Find where the given text appears and provide that cell's center as [X, Y] coordinate. 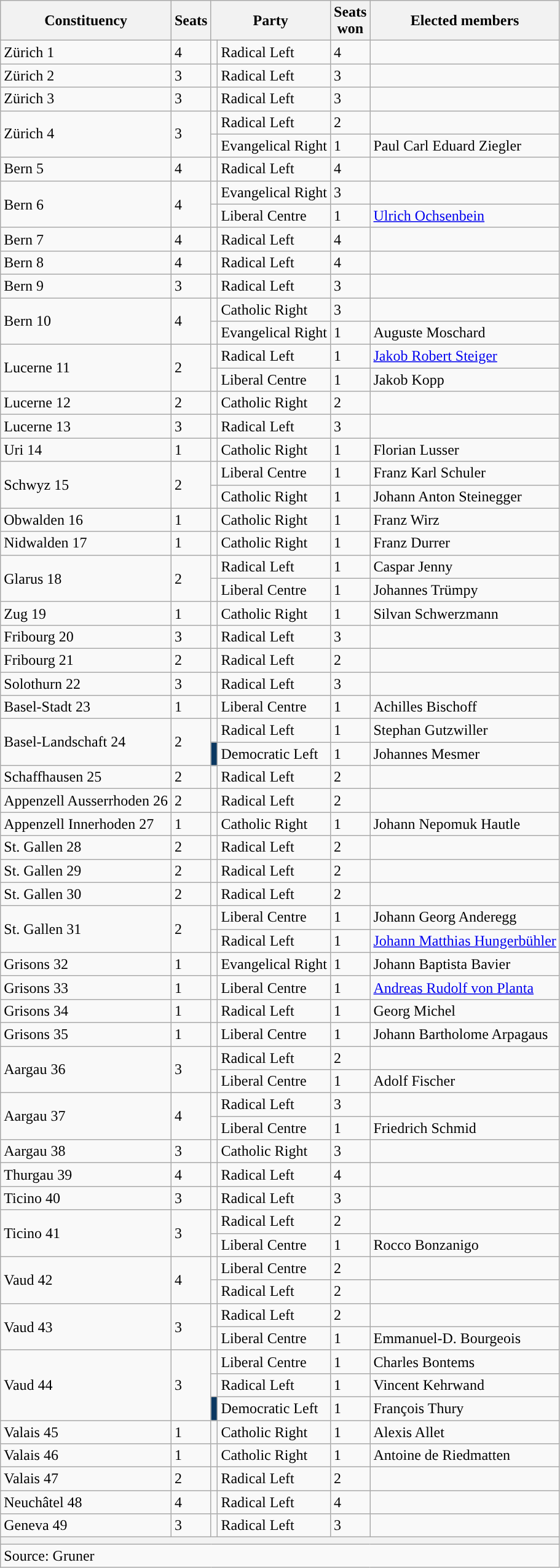
Zug 19 [86, 613]
Uri 14 [86, 450]
Vaud 42 [86, 1280]
Valais 46 [86, 1456]
Bern 8 [86, 262]
Achilles Bischoff [465, 707]
Obwalden 16 [86, 520]
Solothurn 22 [86, 684]
Fribourg 21 [86, 660]
Andreas Rudolf von Planta [465, 987]
Ulrich Ochsenbein [465, 216]
Paul Carl Eduard Ziegler [465, 146]
Grisons 32 [86, 964]
Georg Michel [465, 1011]
Grisons 34 [86, 1011]
Bern 10 [86, 321]
Aargau 36 [86, 1069]
Franz Karl Schuler [465, 473]
Bern 5 [86, 169]
Auguste Moschard [465, 333]
Emmanuel-D. Bourgeois [465, 1338]
Adolf Fischer [465, 1081]
Ticino 41 [86, 1233]
Basel-Landschaft 24 [86, 742]
Fribourg 20 [86, 637]
Seatswon [350, 21]
Valais 45 [86, 1432]
Johann Georg Anderegg [465, 917]
Grisons 35 [86, 1034]
Geneva 49 [86, 1526]
Antoine de Riedmatten [465, 1456]
St. Gallen 30 [86, 894]
François Thury [465, 1408]
Valais 47 [86, 1479]
Johann Bartholome Arpagaus [465, 1034]
Neuchâtel 48 [86, 1502]
Nidwalden 17 [86, 543]
Johann Matthias Hungerbühler [465, 941]
Seats [191, 21]
Jakob Robert Steiger [465, 356]
Johann Baptista Bavier [465, 964]
Elected members [465, 21]
Schaffhausen 25 [86, 777]
Basel-Stadt 23 [86, 707]
Lucerne 11 [86, 368]
Franz Durrer [465, 543]
Appenzell Ausserrhoden 26 [86, 801]
Johann Anton Steinegger [465, 496]
Jakob Kopp [465, 380]
Johannes Trümpy [465, 590]
Appenzell Innerhoden 27 [86, 824]
Grisons 33 [86, 987]
Caspar Jenny [465, 566]
Johann Nepomuk Hautle [465, 824]
Rocco Bonzanigo [465, 1245]
Zürich 3 [86, 99]
Charles Bontems [465, 1362]
Zürich 1 [86, 52]
Zürich 2 [86, 76]
Aargau 38 [86, 1151]
Bern 7 [86, 239]
Bern 9 [86, 286]
Glarus 18 [86, 578]
Friedrich Schmid [465, 1128]
Zürich 4 [86, 134]
Alexis Allet [465, 1432]
Thurgau 39 [86, 1175]
Silvan Schwerzmann [465, 613]
Ticino 40 [86, 1198]
Florian Lusser [465, 450]
St. Gallen 29 [86, 871]
Party [270, 21]
Constituency [86, 21]
Vaud 43 [86, 1327]
Johannes Mesmer [465, 754]
St. Gallen 31 [86, 929]
Stephan Gutzwiller [465, 731]
Lucerne 13 [86, 426]
Bern 6 [86, 204]
Aargau 37 [86, 1116]
Franz Wirz [465, 520]
Schwyz 15 [86, 485]
Lucerne 12 [86, 403]
Source: Gruner [280, 1556]
Vincent Kehrwand [465, 1385]
St. Gallen 28 [86, 847]
Vaud 44 [86, 1385]
